Output the (X, Y) coordinate of the center of the cell containing the given text.  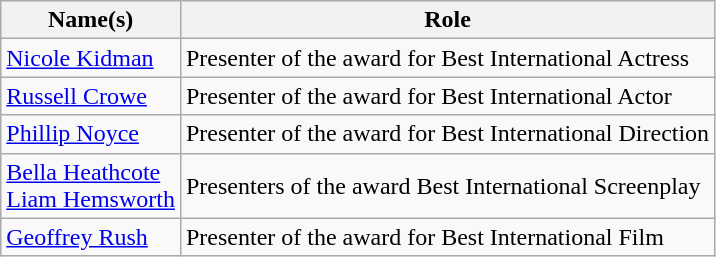
Presenter of the award for Best International Actress (447, 58)
Nicole Kidman (91, 58)
Geoffrey Rush (91, 237)
Name(s) (91, 20)
Presenter of the award for Best International Actor (447, 96)
Presenter of the award for Best International Direction (447, 134)
Presenter of the award for Best International Film (447, 237)
Phillip Noyce (91, 134)
Presenters of the award Best International Screenplay (447, 186)
Bella HeathcoteLiam Hemsworth (91, 186)
Russell Crowe (91, 96)
Role (447, 20)
